For the text-containing cell, return its midpoint in [x, y] coordinate format. 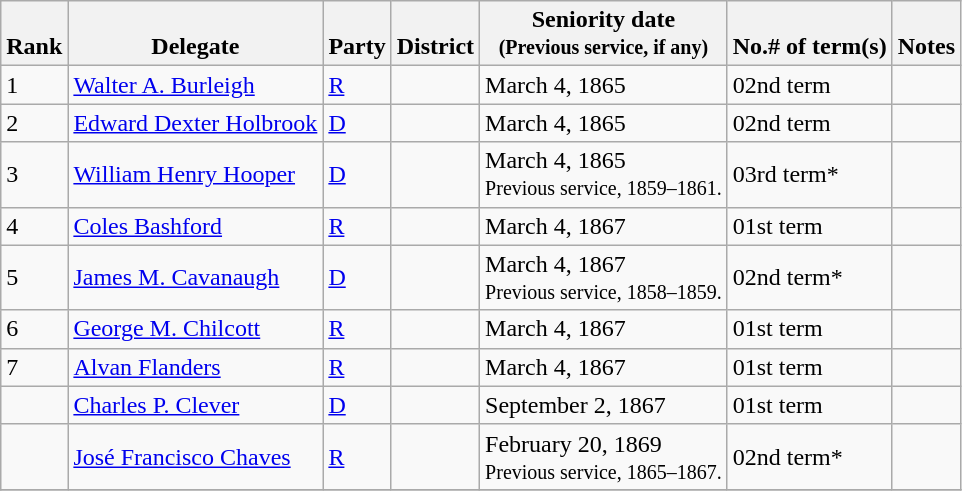
Rank [34, 34]
Delegate [196, 34]
Walter A. Burleigh [196, 85]
Coles Bashford [196, 226]
7 [34, 367]
2 [34, 123]
4 [34, 226]
1 [34, 85]
Seniority date(Previous service, if any) [604, 34]
Party [357, 34]
District [435, 34]
March 4, 1867Previous service, 1858–1859. [604, 278]
Edward Dexter Holbrook [196, 123]
Charles P. Clever [196, 405]
February 20, 1869Previous service, 1865–1867. [604, 456]
3 [34, 174]
5 [34, 278]
March 4, 1865Previous service, 1859–1861. [604, 174]
Notes [926, 34]
03rd term* [810, 174]
No.# of term(s) [810, 34]
James M. Cavanaugh [196, 278]
José Francisco Chaves [196, 456]
September 2, 1867 [604, 405]
Alvan Flanders [196, 367]
William Henry Hooper [196, 174]
George M. Chilcott [196, 329]
6 [34, 329]
